From the cell containing the given text, extract its center point as [x, y] coordinate. 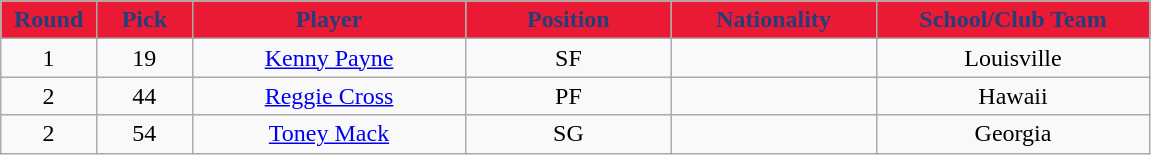
Reggie Cross [329, 96]
Player [329, 20]
Nationality [774, 20]
School/Club Team [1013, 20]
Toney Mack [329, 134]
44 [144, 96]
Kenny Payne [329, 58]
1 [49, 58]
54 [144, 134]
Round [49, 20]
Louisville [1013, 58]
Georgia [1013, 134]
SF [568, 58]
PF [568, 96]
Pick [144, 20]
SG [568, 134]
Hawaii [1013, 96]
19 [144, 58]
Position [568, 20]
